Identify which cell holds the provided text, then report its [x, y] central coordinate. 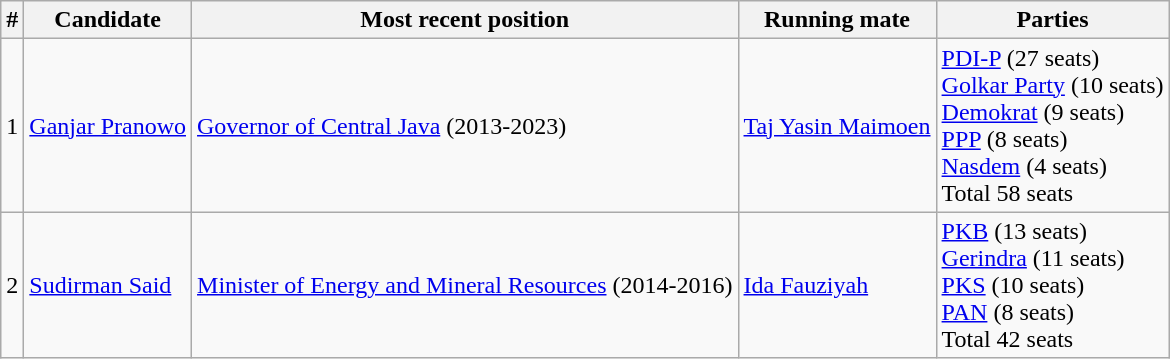
Sudirman Said [108, 285]
Taj Yasin Maimoen [837, 126]
# [12, 20]
Minister of Energy and Mineral Resources (2014-2016) [465, 285]
Governor of Central Java (2013-2023) [465, 126]
Parties [1052, 20]
1 [12, 126]
Running mate [837, 20]
Ida Fauziyah [837, 285]
Most recent position [465, 20]
Ganjar Pranowo [108, 126]
PDI-P (27 seats)Golkar Party (10 seats)Demokrat (9 seats)PPP (8 seats)Nasdem (4 seats)Total 58 seats [1052, 126]
PKB (13 seats)Gerindra (11 seats)PKS (10 seats)PAN (8 seats)Total 42 seats [1052, 285]
Candidate [108, 20]
2 [12, 285]
